Scan for the cell matching the given text and deliver its [x, y] coordinate at center. 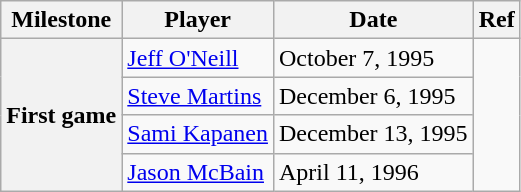
Jason McBain [198, 172]
Sami Kapanen [198, 134]
October 7, 1995 [373, 58]
Milestone [62, 20]
Player [198, 20]
December 13, 1995 [373, 134]
Jeff O'Neill [198, 58]
Ref [496, 20]
December 6, 1995 [373, 96]
First game [62, 115]
Steve Martins [198, 96]
Date [373, 20]
April 11, 1996 [373, 172]
